For the text-containing cell, return its midpoint in [x, y] coordinate format. 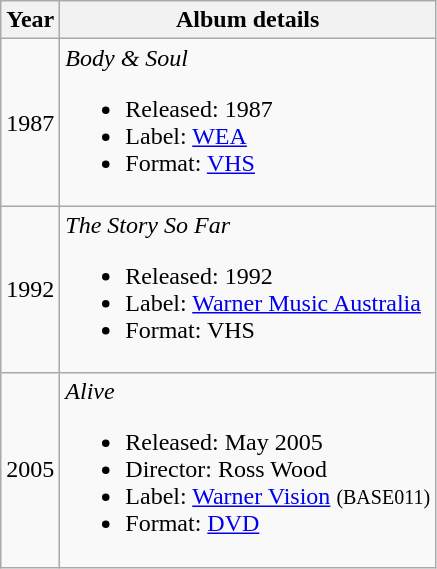
1987 [30, 122]
Year [30, 20]
Body & SoulReleased: 1987Label: WEAFormat: VHS [248, 122]
1992 [30, 290]
The Story So FarReleased: 1992Label: Warner Music AustraliaFormat: VHS [248, 290]
AliveReleased: May 2005Director: Ross WoodLabel: Warner Vision (BASE011)Format: DVD [248, 470]
Album details [248, 20]
2005 [30, 470]
